Pinpoint the cell where the given text exists, returning its [x, y] midpoint coordinate. 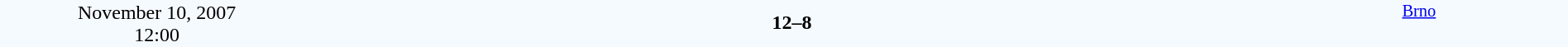
November 10, 200712:00 [157, 23]
Brno [1419, 23]
12–8 [791, 22]
